Return the [x, y] coordinate for the center point of the cell that contains the specified text.  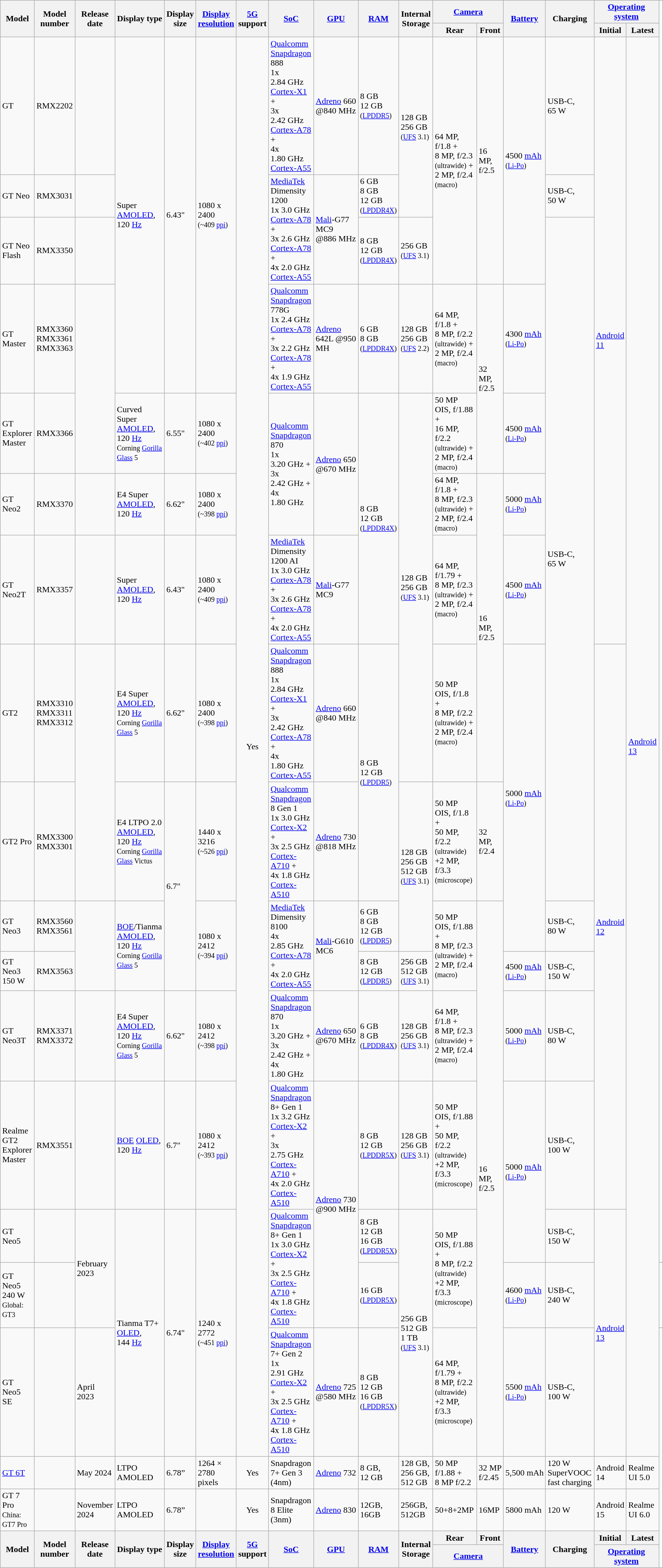
USB-C, 240 W [569, 1295]
Mali-G77 MC9@886 MHz [336, 229]
1440 x 3216(~526 ppi) [216, 841]
Android 12 [610, 926]
50+8+2MP [455, 1510]
1080 x 2412(~394 ppi) [216, 946]
GT Neo3T [18, 1036]
GT Neo3 [18, 926]
1080 x 2412(~398 ppi) [216, 1036]
RMX3370 [55, 504]
RMX3350 [55, 250]
GT 6T [18, 1473]
1264 × 2780 pixels [216, 1473]
256GB, 512GB [416, 1510]
50 MP OIS, f/1.88 +8 MP, f/2.3 (ultrawide) + 2 MP, f/2.4 (macro) [455, 946]
120 W SuperVOOC fast charging [569, 1473]
Curved Super AMOLED, 120 HzCorning Gorilla Glass 5 [140, 433]
64 MP, f/1.8 +8 MP, f/2.2 (ultrawide) + 2 MP, f/2.4 (macro) [455, 338]
Qualcomm Snapdragon 8+ Gen 11x 3.0 GHz Cortex-X2 +3x 2.5 GHz Cortex-A710 +4x 1.8 GHz Cortex-A510 [291, 1269]
April 2023 [95, 1392]
32 MP, f/2.5 [490, 379]
Realme UI 5.0 [642, 1473]
MediaTek Dimensity 1200 AI1x 3.0 GHz Cortex-A78 +3x 2.6 GHz Cortex-A78 +4x 2.0 GHz Cortex-A55 [291, 589]
50 MP f/1.88 + 8 MP f/2.2 [455, 1473]
E4 Super AMOLED, 120 Hz [140, 504]
Snapdragon 8 Elite (3nm) [291, 1510]
50 MP OIS, f/1.88 +50 MP, f/2.2 (ultrawide) +2 MP, f/3.3 (microscope) [455, 1145]
GT Neo5 [18, 1236]
RMX3357 [55, 589]
32 MP, f/2.4 [490, 841]
6.74" [180, 1333]
5500 mAh(Li-Po) [524, 1392]
RMX3560RMX3561 [55, 926]
8 GB12 GB(LPDDR5X) [378, 1145]
Adreno 642L @950 MH [336, 338]
6 GB8 GB12 GB(LPDDR4X) [378, 196]
Android 11 [610, 340]
MediaTek Dimensity 12001x 3.0 GHz Cortex-A78 +3x 2.6 GHz Cortex-A78 +4x 2.0 GHz Cortex-A55 [291, 229]
Android 15 [610, 1510]
8 GB, 12 GB [378, 1473]
16MP [490, 1510]
RMX3300RMX3301 [55, 841]
RMX3031 [55, 196]
128 GB, 256 GB, 512 GB [416, 1473]
120 W [569, 1510]
Qualcomm Snapdragon 7+ Gen 21x 2.91 GHz Cortex-X2 +3x 2.5 GHz Cortex-A710 +4x 1.8 GHz Cortex-A510 [291, 1392]
GT Neo5 SE [18, 1392]
Tianma T7+ OLED, 144 Hz [140, 1333]
128 GB256 GB (UFS 3.1) [416, 1145]
GT Master [18, 338]
64 MP, f/1.79 +8 MP, f/2.2 (ultrawide) +2 MP, f/3.3 (microscope) [455, 1392]
GT 7 ProChina: GT7 Pro [18, 1510]
256 GB512 GB (UFS 3.1) [416, 971]
BOE OLED, 120 Hz [140, 1145]
Mali-G77 MC9 [336, 589]
BOE/Tianma AMOLED, 120 HzCorning Gorilla Glass 5 [140, 946]
Adreno 730@900 MHz [336, 1204]
Adreno 732 [336, 1473]
GT Neo2T [18, 589]
4300 mAh(Li-Po) [524, 338]
50 MP OIS, f/1.8 +50 MP, f/2.2 (ultrawide) +2 MP, f/3.3 (microscope) [455, 841]
RMX3366 [55, 433]
Realme UI 6.0 [642, 1510]
USB-C, 50 W [569, 196]
GT Neo3 150 W [18, 971]
Qualcomm Snapdragon 8 Gen 11x 3.0 GHz Cortex-X2 +3x 2.5 GHz Cortex-A710 +4x 1.8 GHz Cortex-A510 [291, 841]
May 2024 [95, 1473]
Qualcomm Snapdragon 778G1x 2.4 GHz Cortex-A78 +3x 2.2 GHz Cortex-A78 +4x 1.9 GHz Cortex-A55 [291, 338]
GT [18, 106]
128 GB256 GB(UFS 2.2) [416, 338]
256 GB(UFS 3.1) [416, 250]
Android 14 [610, 1473]
RMX3371RMX3372 [55, 1036]
MediaTek Dimensity 81004x 2.85 GHz Cortex-A78 +4x 2.0 GHz Cortex-A55 [291, 946]
RMX3310RMX3311RMX3312 [55, 713]
50 MP OIS, f/1.8 +8 MP, f/2.2 (ultrawide) + 2 MP, f/2.4 (macro) [455, 713]
Snapdragon 7+ Gen 3 (4nm) [291, 1473]
6.55" [180, 433]
6 GB8 GB12 GB(LPDDR5) [378, 926]
1080 x 2412(~393 ppi) [216, 1145]
RMX3551 [55, 1145]
GT2 Pro [18, 841]
4600 mAh(Li-Po) [524, 1295]
5,500 mAh [524, 1473]
50 MP OIS, f/1.88 +8 MP, f/2.2 (ultrawide) +2 MP, f/3.3 (microscope) [455, 1269]
Adreno 725@580 MHz [336, 1392]
GT Neo Flash [18, 250]
1080 x 2400(~402 ppi) [216, 433]
GT Neo2 [18, 504]
Realme GT2 Explorer Master [18, 1145]
256 GB512 GB 1 TB(UFS 3.1) [416, 1333]
32 MP f/2.45 [490, 1473]
64 MP, f/1.79 +8 MP, f/2.3 (ultrawide) + 2 MP, f/2.4 (macro) [455, 589]
GT Neo5 240 WGlobal: GT3 [18, 1295]
February 2023 [95, 1269]
GT Explorer Master [18, 433]
128 GB256 GB512 GB(UFS 3.1) [416, 867]
1240 x 2772(~451 ppi) [216, 1333]
Adreno 830 [336, 1510]
GT2 [18, 713]
Adreno 730@818 MHz [336, 841]
5800 mAh [524, 1510]
Qualcomm Snapdragon 8+ Gen 11x 3.2 GHz Cortex-X2 +3x 2.75 GHz Cortex-A710 +4x 2.0 GHz Cortex-A510 [291, 1145]
RMX2202 [55, 106]
GT Neo [18, 196]
November 2024 [95, 1510]
12GB, 16GB [378, 1510]
50 MP OIS, f/1.88 +16 MP, f/2.2 (ultrawide) + 2 MP, f/2.4 (macro) [455, 433]
RMX3360RMX3361RMX3363 [55, 338]
RMX3563 [55, 971]
E4 LTPO 2.0 AMOLED, 120 HzCorning Gorilla Glass Victus [140, 841]
16 GB(LPDDR5X) [378, 1295]
Mali-G610 MC6 [336, 946]
